Extract the (X, Y) coordinate from the center of the cell holding the provided text.  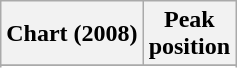
Peakposition (189, 34)
Chart (2008) (72, 34)
